Find where the given text appears and provide that cell's center as [x, y] coordinate. 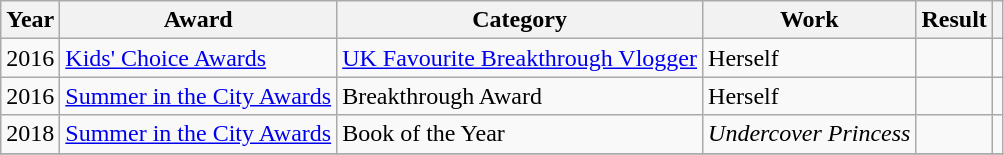
Breakthrough Award [520, 96]
Award [198, 20]
Book of the Year [520, 134]
Result [954, 20]
Category [520, 20]
Work [810, 20]
Kids' Choice Awards [198, 58]
UK Favourite Breakthrough Vlogger [520, 58]
Year [30, 20]
2018 [30, 134]
Undercover Princess [810, 134]
